Detect which cell encompasses the target text, then output its [X, Y] center coordinate. 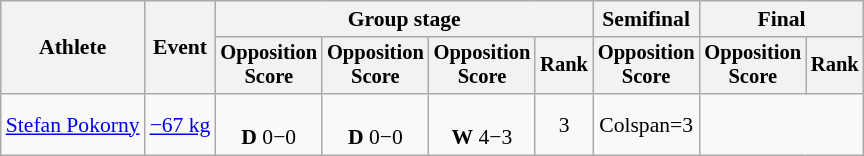
−67 kg [180, 124]
Stefan Pokorny [73, 124]
Semifinal [646, 19]
Athlete [73, 48]
Colspan=3 [646, 124]
Event [180, 48]
3 [564, 124]
Group stage [404, 19]
Final [781, 19]
W 4−3 [482, 124]
